Determine the (x, y) coordinate at the center of the cell enclosing the given text.  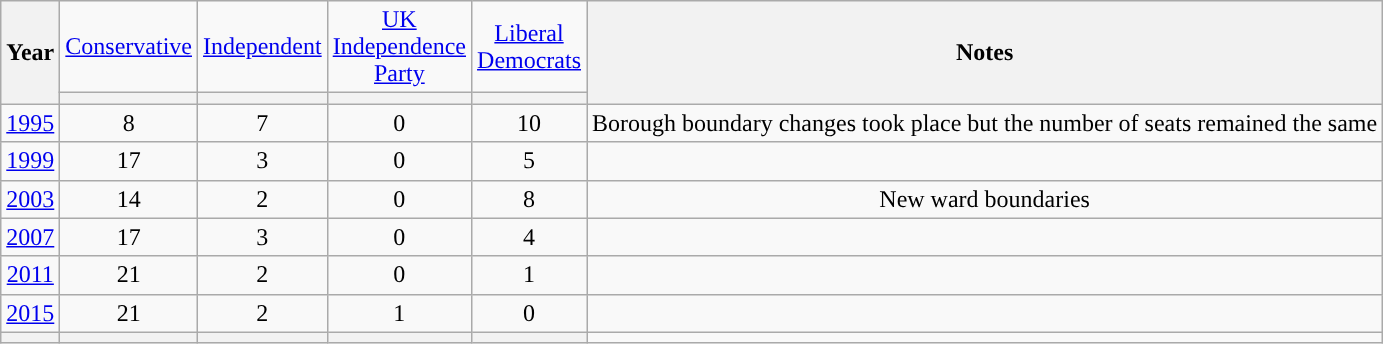
New ward boundaries (985, 199)
UK Independence Party (399, 47)
2003 (30, 199)
7 (263, 123)
Notes (985, 52)
2015 (30, 313)
Year (30, 52)
14 (129, 199)
Independent (263, 47)
Liberal Democrats (530, 47)
1995 (30, 123)
4 (530, 237)
5 (530, 161)
1999 (30, 161)
10 (530, 123)
Borough boundary changes took place but the number of seats remained the same (985, 123)
2007 (30, 237)
2011 (30, 275)
Conservative (129, 47)
